Identify which cell holds the provided text, then report its (x, y) central coordinate. 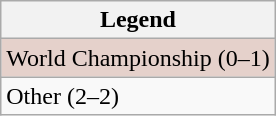
World Championship (0–1) (138, 58)
Legend (138, 20)
Other (2–2) (138, 96)
